For the text-containing cell, return its midpoint in (x, y) coordinate format. 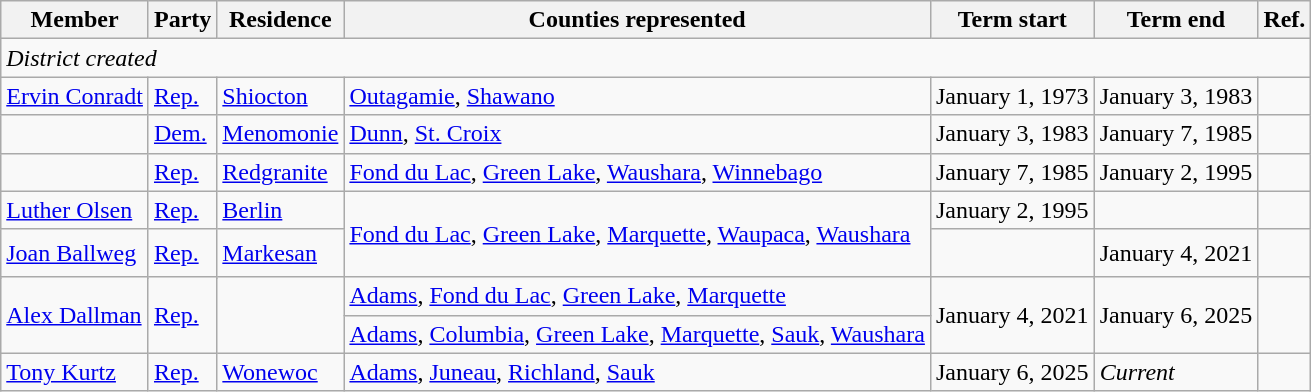
Shiocton (280, 96)
Ref. (1284, 20)
Residence (280, 20)
January 1, 1973 (1012, 96)
Dunn, St. Croix (638, 134)
Adams, Juneau, Richland, Sauk (638, 372)
Ervin Conradt (75, 96)
Wonewoc (280, 372)
Fond du Lac, Green Lake, Marquette, Waupaca, Waushara (638, 234)
Alex Dallman (75, 315)
Menomonie (280, 134)
Adams, Fond du Lac, Green Lake, Marquette (638, 296)
Outagamie, Shawano (638, 96)
Joan Ballweg (75, 253)
Current (1176, 372)
Fond du Lac, Green Lake, Waushara, Winnebago (638, 172)
Dem. (182, 134)
District created (656, 58)
Luther Olsen (75, 210)
Adams, Columbia, Green Lake, Marquette, Sauk, Waushara (638, 334)
Party (182, 20)
Term start (1012, 20)
Term end (1176, 20)
Tony Kurtz (75, 372)
Redgranite (280, 172)
Markesan (280, 253)
Berlin (280, 210)
Counties represented (638, 20)
Member (75, 20)
